Capture the cell that displays the provided text and extract its [x, y] central coordinate. 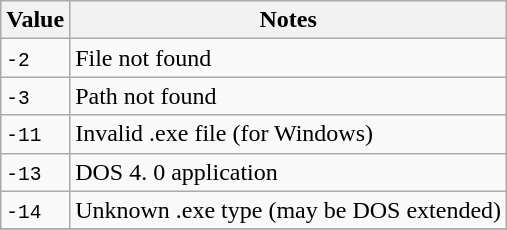
Value [36, 20]
-2 [36, 58]
File not found [288, 58]
-13 [36, 172]
Notes [288, 20]
Invalid .exe file (for Windows) [288, 134]
-11 [36, 134]
Unknown .exe type (may be DOS extended) [288, 210]
Path not found [288, 96]
-3 [36, 96]
DOS 4. 0 application [288, 172]
-14 [36, 210]
